Search for the cell housing the specified text and yield its [x, y] center coordinate. 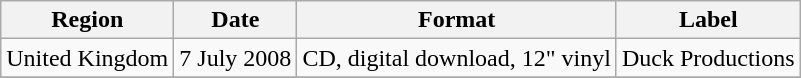
United Kingdom [88, 58]
Date [236, 20]
CD, digital download, 12" vinyl [457, 58]
7 July 2008 [236, 58]
Label [708, 20]
Duck Productions [708, 58]
Region [88, 20]
Format [457, 20]
